For the text-containing cell, return its midpoint in [x, y] coordinate format. 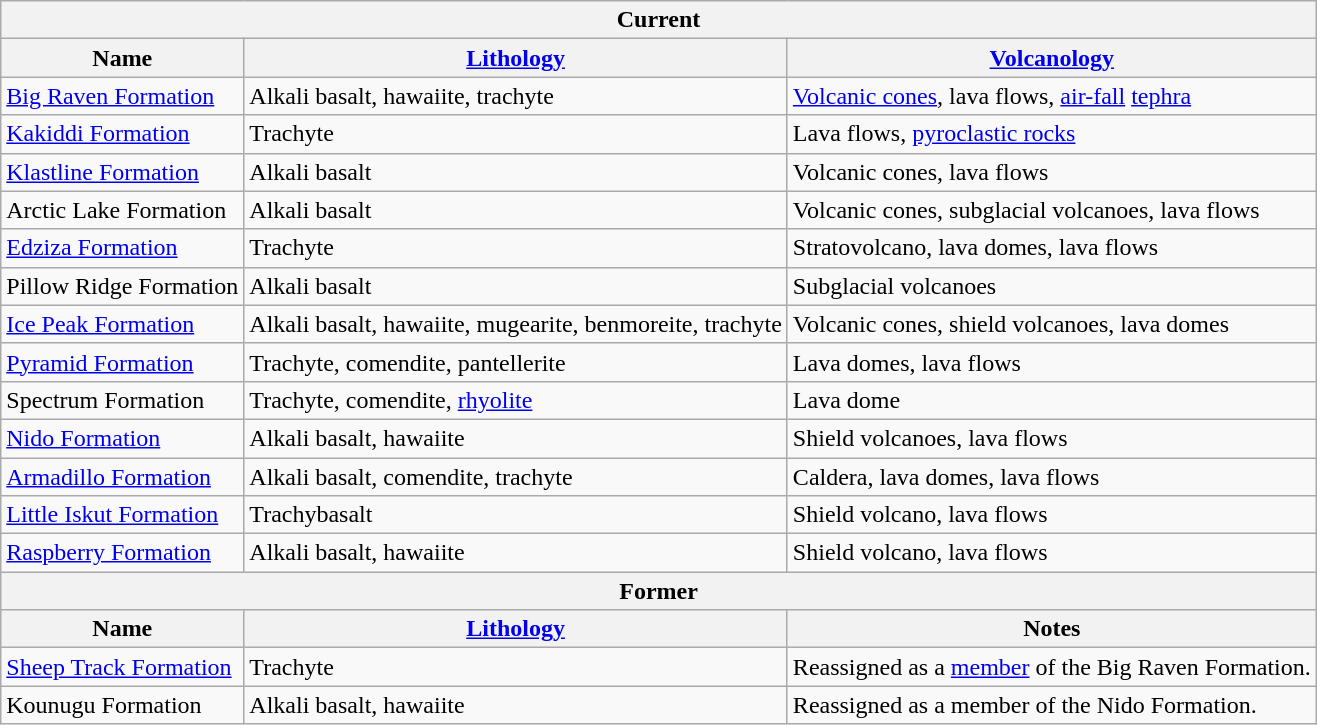
Alkali basalt, hawaiite, trachyte [516, 96]
Volcanic cones, lava flows, air-fall tephra [1052, 96]
Lava flows, pyroclastic rocks [1052, 134]
Pyramid Formation [122, 362]
Klastline Formation [122, 172]
Former [659, 591]
Alkali basalt, comendite, trachyte [516, 477]
Sheep Track Formation [122, 667]
Lava domes, lava flows [1052, 362]
Volcanic cones, shield volcanoes, lava domes [1052, 324]
Arctic Lake Formation [122, 210]
Current [659, 20]
Alkali basalt, hawaiite, mugearite, benmoreite, trachyte [516, 324]
Raspberry Formation [122, 553]
Kounugu Formation [122, 705]
Volcanology [1052, 58]
Subglacial volcanoes [1052, 286]
Trachyte, comendite, rhyolite [516, 400]
Ice Peak Formation [122, 324]
Pillow Ridge Formation [122, 286]
Reassigned as a member of the Nido Formation. [1052, 705]
Trachybasalt [516, 515]
Volcanic cones, subglacial volcanoes, lava flows [1052, 210]
Stratovolcano, lava domes, lava flows [1052, 248]
Reassigned as a member of the Big Raven Formation. [1052, 667]
Kakiddi Formation [122, 134]
Edziza Formation [122, 248]
Notes [1052, 629]
Trachyte, comendite, pantellerite [516, 362]
Armadillo Formation [122, 477]
Big Raven Formation [122, 96]
Nido Formation [122, 438]
Caldera, lava domes, lava flows [1052, 477]
Volcanic cones, lava flows [1052, 172]
Little Iskut Formation [122, 515]
Spectrum Formation [122, 400]
Lava dome [1052, 400]
Shield volcanoes, lava flows [1052, 438]
